Return (x, y) of the center of cell containing provided text 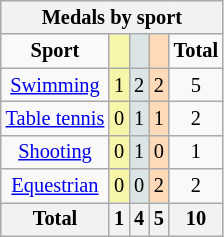
Sport (55, 51)
4 (139, 219)
Shooting (55, 152)
Swimming (55, 85)
10 (196, 219)
Medals by sport (112, 17)
Equestrian (55, 186)
Table tennis (55, 118)
